For the text-containing cell, return its midpoint in (x, y) coordinate format. 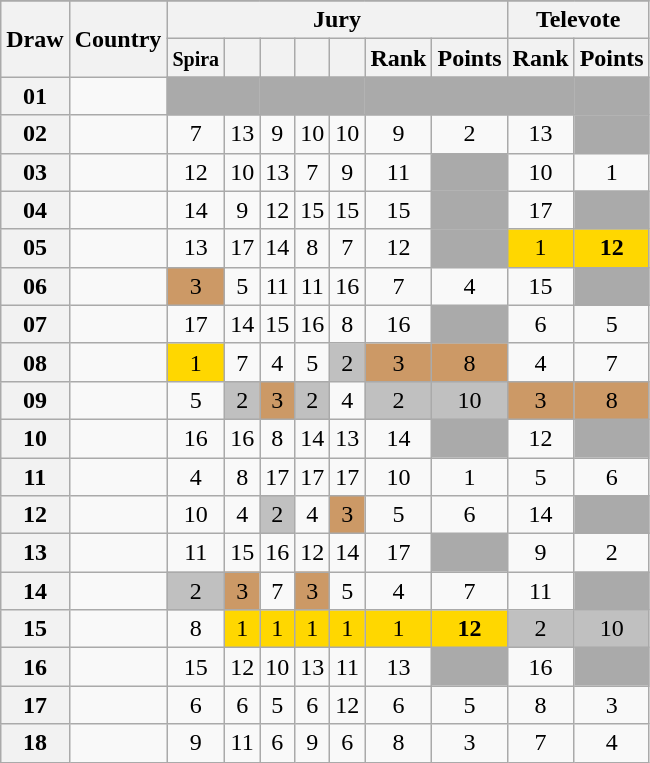
02 (35, 134)
03 (35, 172)
Country (118, 39)
Draw (35, 39)
06 (35, 286)
01 (35, 96)
18 (35, 743)
04 (35, 210)
05 (35, 248)
Televote (578, 20)
08 (35, 362)
07 (35, 324)
09 (35, 400)
Jury (337, 20)
Spira (196, 58)
